Scan for the cell matching the given text and deliver its (x, y) coordinate at center. 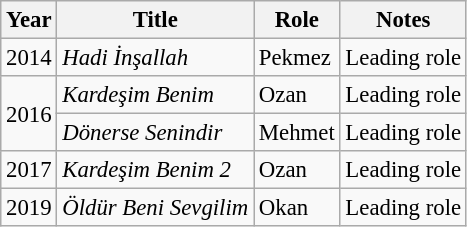
Kardeşim Benim (156, 95)
2019 (29, 208)
Kardeşim Benim 2 (156, 170)
Öldür Beni Sevgilim (156, 208)
Role (298, 20)
2016 (29, 114)
2017 (29, 170)
Year (29, 20)
2014 (29, 58)
Okan (298, 208)
Mehmet (298, 133)
Hadi İnşallah (156, 58)
Title (156, 20)
Notes (403, 20)
Dönerse Senindir (156, 133)
Pekmez (298, 58)
